Provide the (X, Y) coordinate of the cell's center where the given text is located.  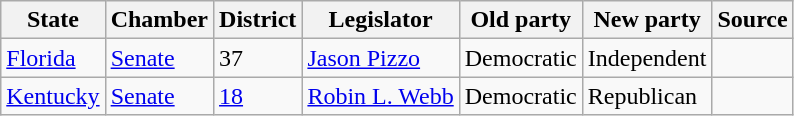
Source (752, 20)
Kentucky (53, 96)
18 (258, 96)
Robin L. Webb (380, 96)
New party (647, 20)
Chamber (159, 20)
Jason Pizzo (380, 58)
Old party (520, 20)
District (258, 20)
State (53, 20)
37 (258, 58)
Republican (647, 96)
Legislator (380, 20)
Independent (647, 58)
Florida (53, 58)
